Detect which cell encompasses the target text, then output its (X, Y) center coordinate. 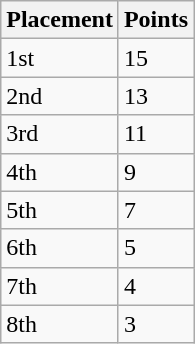
4 (156, 286)
7 (156, 210)
2nd (60, 96)
5 (156, 248)
7th (60, 286)
9 (156, 172)
4th (60, 172)
11 (156, 134)
Placement (60, 20)
3rd (60, 134)
6th (60, 248)
Points (156, 20)
3 (156, 324)
1st (60, 58)
5th (60, 210)
8th (60, 324)
15 (156, 58)
13 (156, 96)
